Provide the [X, Y] coordinate of the cell's center where the given text is located.  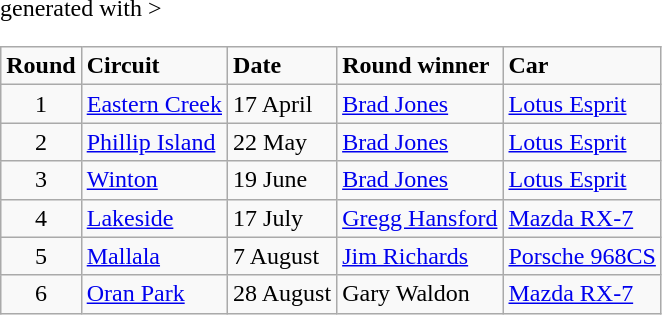
17 July [282, 218]
Gary Waldon [420, 294]
28 August [282, 294]
1 [41, 104]
17 April [282, 104]
7 August [282, 256]
Phillip Island [154, 142]
2 [41, 142]
19 June [282, 180]
Oran Park [154, 294]
Car [582, 66]
Winton [154, 180]
4 [41, 218]
Porsche 968CS [582, 256]
6 [41, 294]
Jim Richards [420, 256]
Mallala [154, 256]
22 May [282, 142]
Gregg Hansford [420, 218]
Eastern Creek [154, 104]
3 [41, 180]
Round winner [420, 66]
Lakeside [154, 218]
Round [41, 66]
Circuit [154, 66]
5 [41, 256]
Date [282, 66]
